Output the (x, y) coordinate of the center of the cell containing the given text.  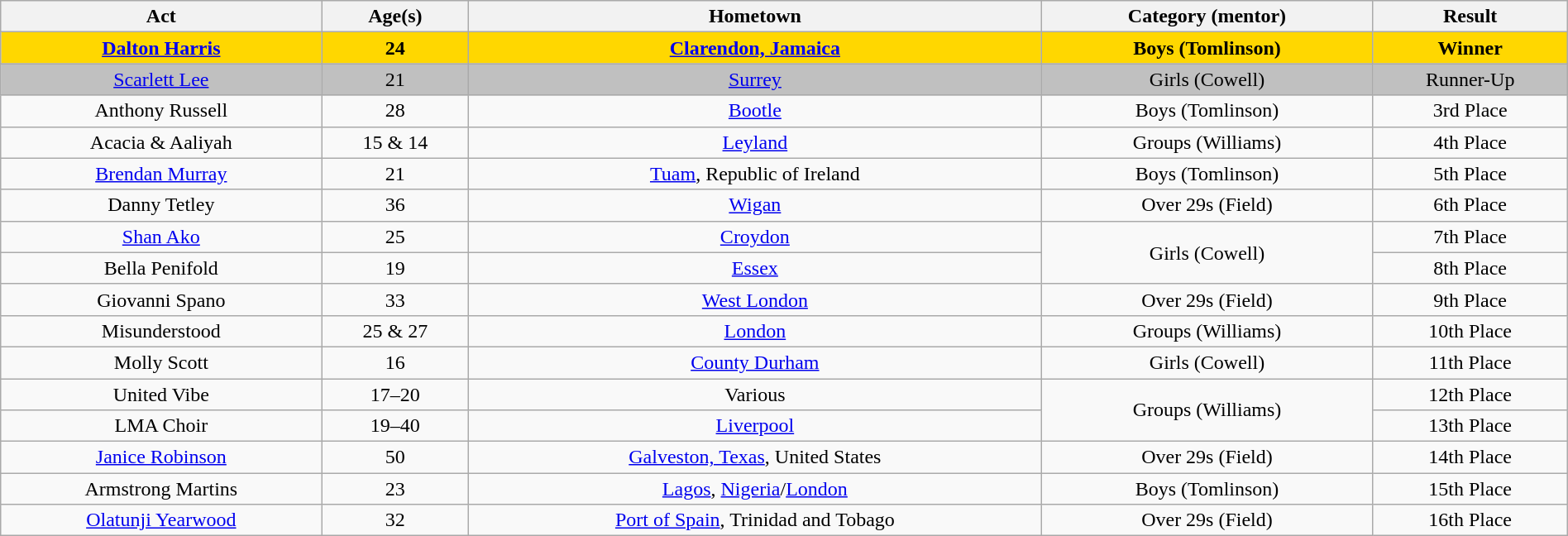
50 (395, 457)
13th Place (1470, 426)
28 (395, 111)
36 (395, 205)
10th Place (1470, 331)
Croydon (755, 237)
5th Place (1470, 174)
25 (395, 237)
Brendan Murray (161, 174)
4th Place (1470, 142)
Category (mentor) (1207, 17)
Bella Penifold (161, 268)
9th Place (1470, 299)
Liverpool (755, 426)
8th Place (1470, 268)
Runner-Up (1470, 79)
Galveston, Texas, United States (755, 457)
Surrey (755, 79)
LMA Choir (161, 426)
Janice Robinson (161, 457)
15 & 14 (395, 142)
County Durham (755, 362)
Acacia & Aaliyah (161, 142)
Tuam, Republic of Ireland (755, 174)
19–40 (395, 426)
19 (395, 268)
Molly Scott (161, 362)
16th Place (1470, 520)
Dalton Harris (161, 48)
Shan Ako (161, 237)
Olatunji Yearwood (161, 520)
23 (395, 489)
33 (395, 299)
Essex (755, 268)
11th Place (1470, 362)
7th Place (1470, 237)
Danny Tetley (161, 205)
Scarlett Lee (161, 79)
Bootle (755, 111)
Lagos, Nigeria/London (755, 489)
Winner (1470, 48)
14th Place (1470, 457)
Wigan (755, 205)
Result (1470, 17)
15th Place (1470, 489)
Age(s) (395, 17)
32 (395, 520)
Armstrong Martins (161, 489)
Giovanni Spano (161, 299)
12th Place (1470, 395)
Act (161, 17)
Misunderstood (161, 331)
London (755, 331)
17–20 (395, 395)
West London (755, 299)
24 (395, 48)
Various (755, 395)
Hometown (755, 17)
25 & 27 (395, 331)
6th Place (1470, 205)
3rd Place (1470, 111)
Clarendon, Jamaica (755, 48)
United Vibe (161, 395)
Anthony Russell (161, 111)
16 (395, 362)
Port of Spain, Trinidad and Tobago (755, 520)
Leyland (755, 142)
